Scan for the cell matching the given text and deliver its (x, y) coordinate at center. 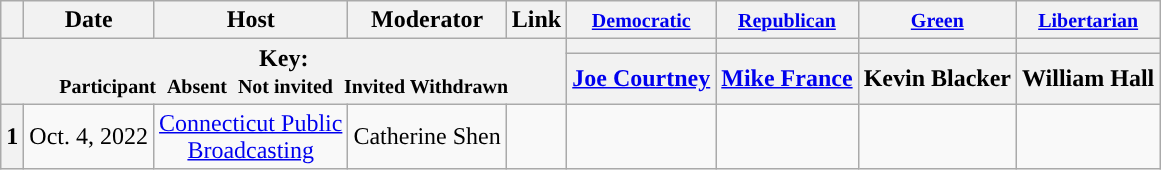
Connecticut PublicBroadcasting (251, 136)
Host (251, 20)
Oct. 4, 2022 (89, 136)
Mike France (787, 78)
Green (937, 20)
1 (12, 136)
Date (89, 20)
Key: Participant Absent Not invited Invited Withdrawn (284, 72)
William Hall (1088, 78)
Republican (787, 20)
Libertarian (1088, 20)
Moderator (427, 20)
Democratic (642, 20)
Link (536, 20)
Catherine Shen (427, 136)
Joe Courtney (642, 78)
Kevin Blacker (937, 78)
